Capture the cell that displays the provided text and extract its (x, y) central coordinate. 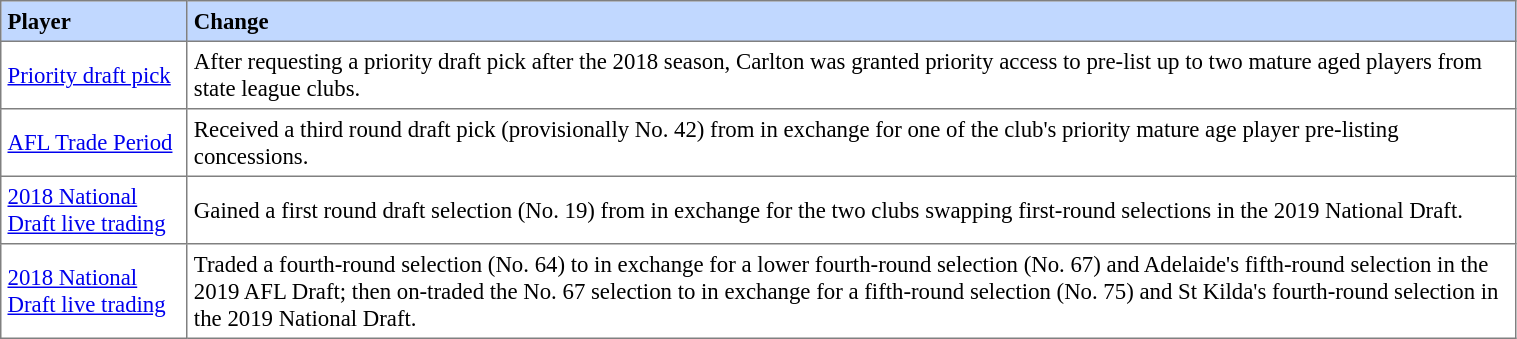
Gained a first round draft selection (No. 19) from in exchange for the two clubs swapping first-round selections in the 2019 National Draft. (852, 210)
Change (852, 21)
Player (94, 21)
AFL Trade Period (94, 143)
Priority draft pick (94, 75)
Received a third round draft pick (provisionally No. 42) from in exchange for one of the club's priority mature age player pre-listing concessions. (852, 143)
